Determine the [x, y] coordinate at the center of the cell enclosing the given text.  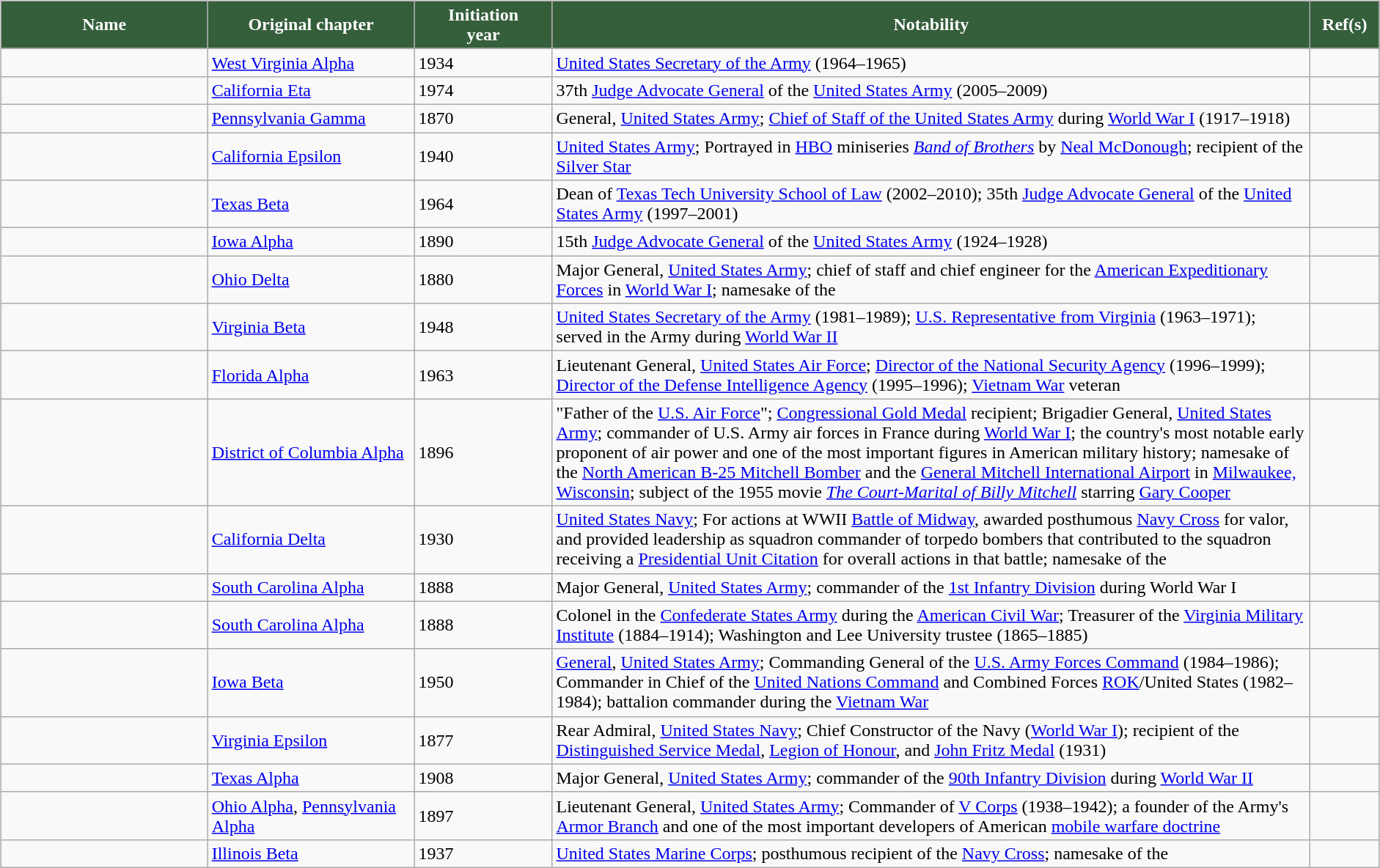
Iowa Beta [311, 683]
1948 [483, 327]
Texas Alpha [311, 778]
Ref(s) [1345, 25]
California Epsilon [311, 155]
United States Marine Corps; posthumous recipient of the Navy Cross; namesake of the [931, 853]
1940 [483, 155]
Illinois Beta [311, 853]
General, United States Army; Chief of Staff of the United States Army during World War I (1917–1918) [931, 118]
United States Secretary of the Army (1964–1965) [931, 62]
Pennsylvania Gamma [311, 118]
Major General, United States Army; commander of the 90th Infantry Division during World War II [931, 778]
West Virginia Alpha [311, 62]
Notability [931, 25]
37th Judge Advocate General of the United States Army (2005–2009) [931, 90]
California Eta [311, 90]
1930 [483, 540]
1934 [483, 62]
Name [104, 25]
Original chapter [311, 25]
1877 [483, 740]
Major General, United States Army; commander of the 1st Infantry Division during World War I [931, 587]
Virginia Beta [311, 327]
Ohio Delta [311, 280]
1890 [483, 242]
1937 [483, 853]
1908 [483, 778]
United States Secretary of the Army (1981–1989); U.S. Representative from Virginia (1963–1971); served in the Army during World War II [931, 327]
1896 [483, 452]
Dean of Texas Tech University School of Law (2002–2010); 35th Judge Advocate General of the United States Army (1997–2001) [931, 204]
1963 [483, 375]
United States Army; Portrayed in HBO miniseries Band of Brothers by Neal McDonough; recipient of the Silver Star [931, 155]
Florida Alpha [311, 375]
1870 [483, 118]
1880 [483, 280]
1974 [483, 90]
Iowa Alpha [311, 242]
District of Columbia Alpha [311, 452]
California Delta [311, 540]
Initiationyear [483, 25]
1897 [483, 815]
Virginia Epsilon [311, 740]
Texas Beta [311, 204]
1950 [483, 683]
Major General, United States Army; chief of staff and chief engineer for the American Expeditionary Forces in World War I; namesake of the [931, 280]
15th Judge Advocate General of the United States Army (1924–1928) [931, 242]
Ohio Alpha, Pennsylvania Alpha [311, 815]
1964 [483, 204]
